Return the (X, Y) coordinate for the center point of the cell that contains the specified text.  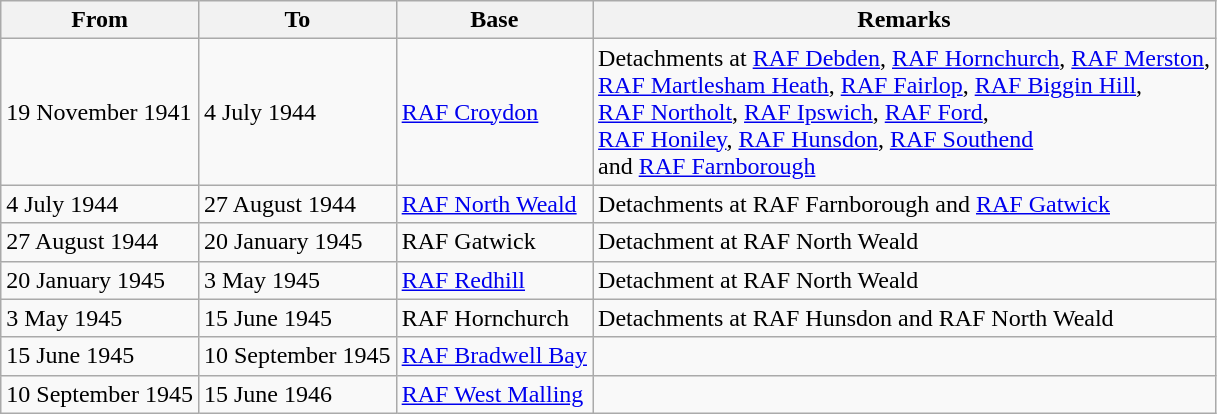
RAF Gatwick (494, 242)
Detachments at RAF Hunsdon and RAF North Weald (904, 318)
Remarks (904, 20)
Detachments at RAF Farnborough and RAF Gatwick (904, 204)
RAF Redhill (494, 280)
RAF Bradwell Bay (494, 356)
RAF West Malling (494, 394)
To (297, 20)
19 November 1941 (100, 112)
RAF Hornchurch (494, 318)
Base (494, 20)
15 June 1946 (297, 394)
From (100, 20)
RAF North Weald (494, 204)
RAF Croydon (494, 112)
